Identify which cell holds the provided text, then report its [X, Y] central coordinate. 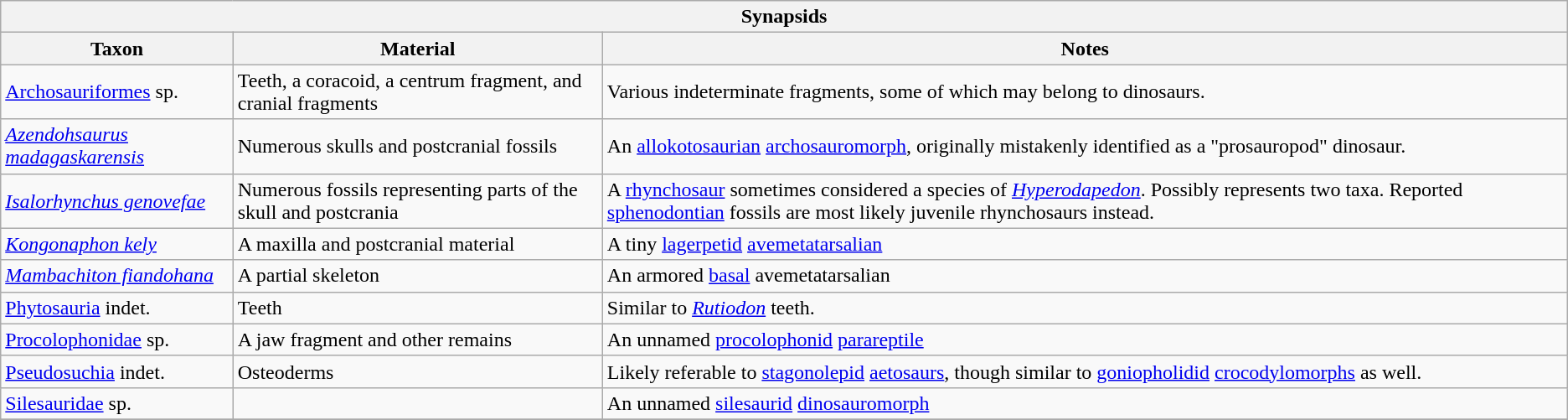
Mambachiton fiandohana [117, 276]
Pseudosuchia indet. [117, 371]
Silesauridae sp. [117, 403]
Isalorhynchus genovefae [117, 201]
Various indeterminate fragments, some of which may belong to dinosaurs. [1085, 92]
Taxon [117, 49]
An allokotosaurian archosauromorph, originally mistakenly identified as a "prosauropod" dinosaur. [1085, 146]
An armored basal avemetatarsalian [1085, 276]
Notes [1085, 49]
Azendohsaurus madagaskarensis [117, 146]
Numerous skulls and postcranial fossils [417, 146]
Phytosauria indet. [117, 308]
Kongonaphon kely [117, 244]
An unnamed procolophonid parareptile [1085, 340]
A partial skeleton [417, 276]
An unnamed silesaurid dinosauromorph [1085, 403]
A maxilla and postcranial material [417, 244]
Numerous fossils representing parts of the skull and postcrania [417, 201]
A tiny lagerpetid avemetatarsalian [1085, 244]
Teeth [417, 308]
Teeth, a coracoid, a centrum fragment, and cranial fragments [417, 92]
A jaw fragment and other remains [417, 340]
Synapsids [784, 17]
Osteoderms [417, 371]
Similar to Rutiodon teeth. [1085, 308]
Archosauriformes sp. [117, 92]
Likely referable to stagonolepid aetosaurs, though similar to goniopholidid crocodylomorphs as well. [1085, 371]
Procolophonidae sp. [117, 340]
Material [417, 49]
